Capture the cell that displays the provided text and extract its [x, y] central coordinate. 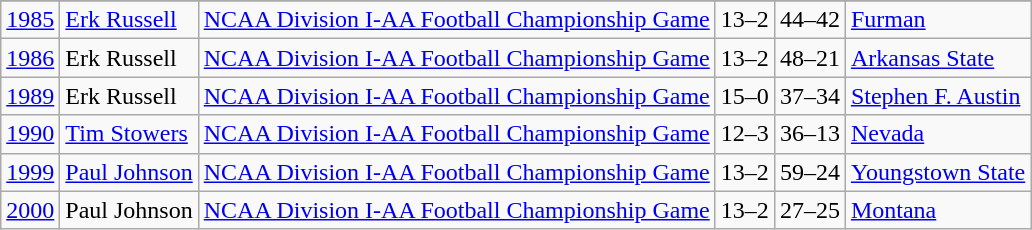
Nevada [938, 134]
Youngstown State [938, 172]
12–3 [744, 134]
48–21 [810, 58]
Montana [938, 210]
59–24 [810, 172]
Arkansas State [938, 58]
1999 [30, 172]
36–13 [810, 134]
Tim Stowers [129, 134]
27–25 [810, 210]
1989 [30, 96]
15–0 [744, 96]
1990 [30, 134]
Furman [938, 20]
Stephen F. Austin [938, 96]
44–42 [810, 20]
2000 [30, 210]
1985 [30, 20]
1986 [30, 58]
37–34 [810, 96]
